Search for the cell housing the specified text and yield its (X, Y) center coordinate. 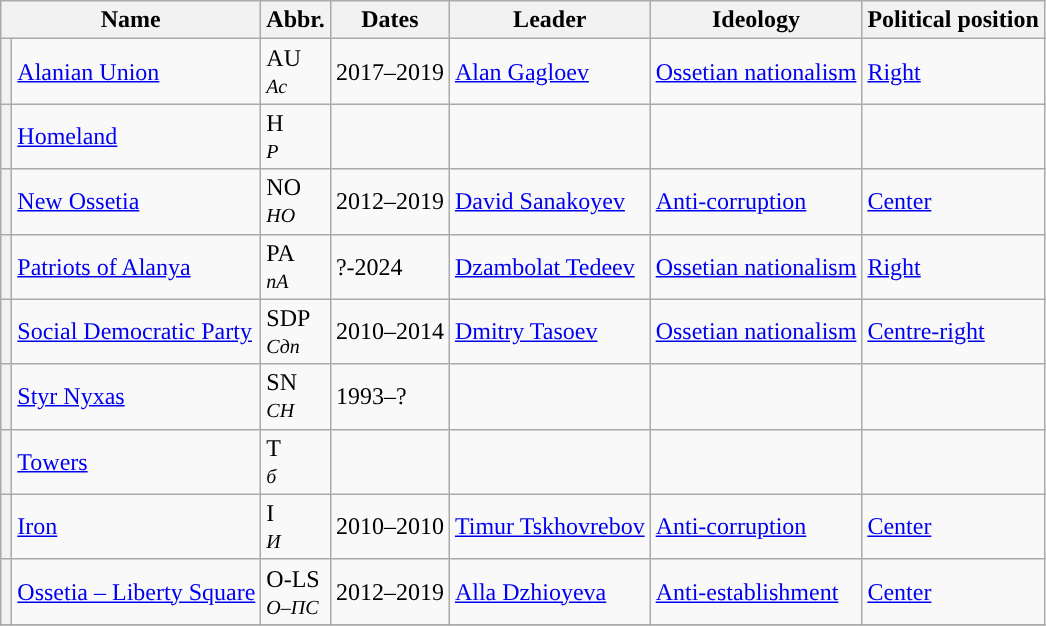
New Ossetia (136, 202)
Political position (953, 20)
Ideology (756, 20)
2010–2010 (390, 526)
1993–? (390, 396)
Alla Dzhioyeva (550, 592)
Alan Gagloev (550, 72)
Alanian Union (136, 72)
SDPСдп (296, 332)
AUАс (296, 72)
O-LSО–ПС (296, 592)
?-2024 (390, 266)
Social Democratic Party (136, 332)
Homeland (136, 136)
Dmitry Tasoev (550, 332)
SNСН (296, 396)
Dzambolat Tedeev (550, 266)
Dates (390, 20)
Centre-right (953, 332)
Styr Nyxas (136, 396)
2017–2019 (390, 72)
Tб (296, 462)
2010–2014 (390, 332)
Leader (550, 20)
Towers (136, 462)
Ossetia – Liberty Square (136, 592)
Timur Tskhovrebov (550, 526)
IИ (296, 526)
David Sanakoyev (550, 202)
Anti-establishment (756, 592)
HР (296, 136)
PAпА (296, 266)
Patriots of Alanya (136, 266)
Name (131, 20)
Abbr. (296, 20)
Iron (136, 526)
NOНО (296, 202)
